Locate the cell with the specified text and output its [X, Y] center coordinate. 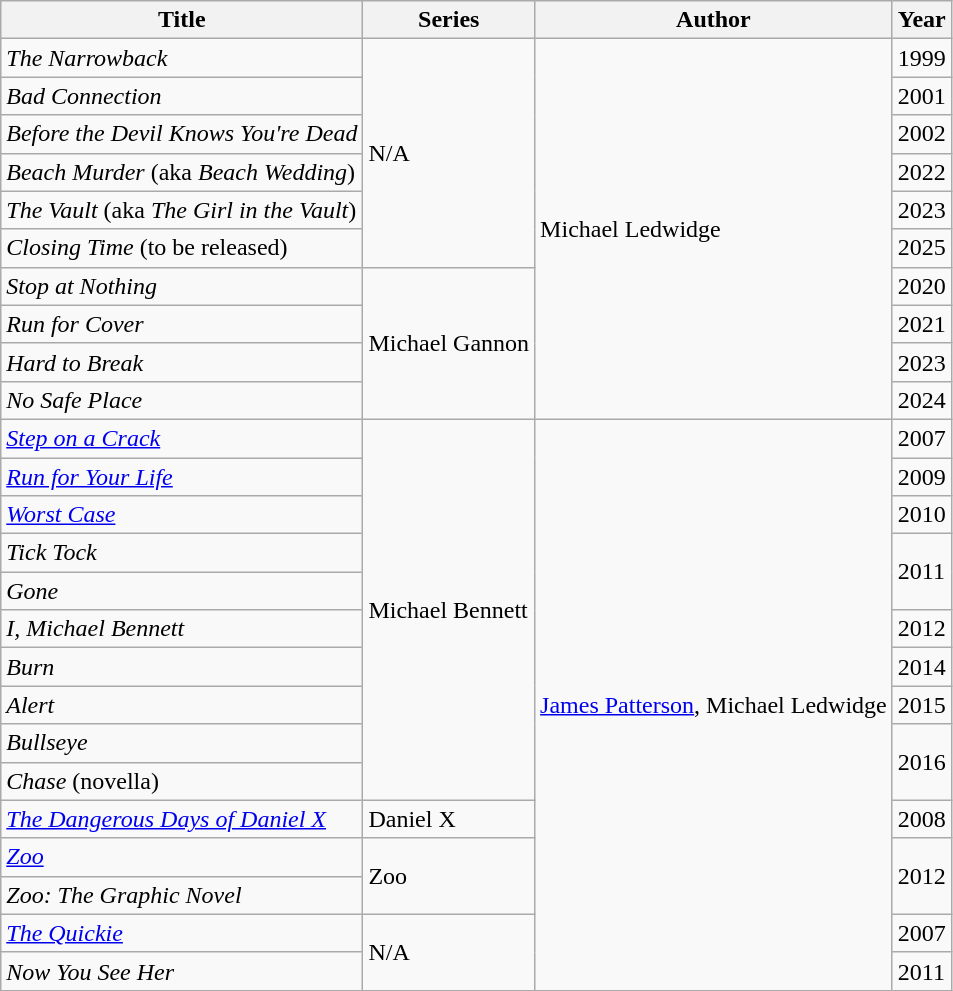
Stop at Nothing [182, 286]
2015 [922, 705]
I, Michael Bennett [182, 629]
Alert [182, 705]
Title [182, 20]
2020 [922, 286]
Now You See Her [182, 971]
Chase (novella) [182, 781]
Before the Devil Knows You're Dead [182, 134]
Series [449, 20]
Burn [182, 667]
Closing Time (to be released) [182, 248]
2010 [922, 515]
2001 [922, 96]
2002 [922, 134]
Beach Murder (aka Beach Wedding) [182, 172]
Step on a Crack [182, 438]
1999 [922, 58]
Year [922, 20]
Michael Bennett [449, 610]
2025 [922, 248]
Worst Case [182, 515]
Author [714, 20]
Run for Your Life [182, 477]
Michael Gannon [449, 343]
Bad Connection [182, 96]
No Safe Place [182, 400]
2024 [922, 400]
2008 [922, 819]
Zoo: The Graphic Novel [182, 895]
Daniel X [449, 819]
The Dangerous Days of Daniel X [182, 819]
The Quickie [182, 933]
Tick Tock [182, 553]
2014 [922, 667]
Hard to Break [182, 362]
2016 [922, 762]
2021 [922, 324]
The Narrowback [182, 58]
Gone [182, 591]
The Vault (aka The Girl in the Vault) [182, 210]
Bullseye [182, 743]
Run for Cover [182, 324]
2009 [922, 477]
Michael Ledwidge [714, 230]
James Patterson, Michael Ledwidge [714, 704]
2022 [922, 172]
